Extract the [x, y] coordinate from the center of the cell holding the provided text.  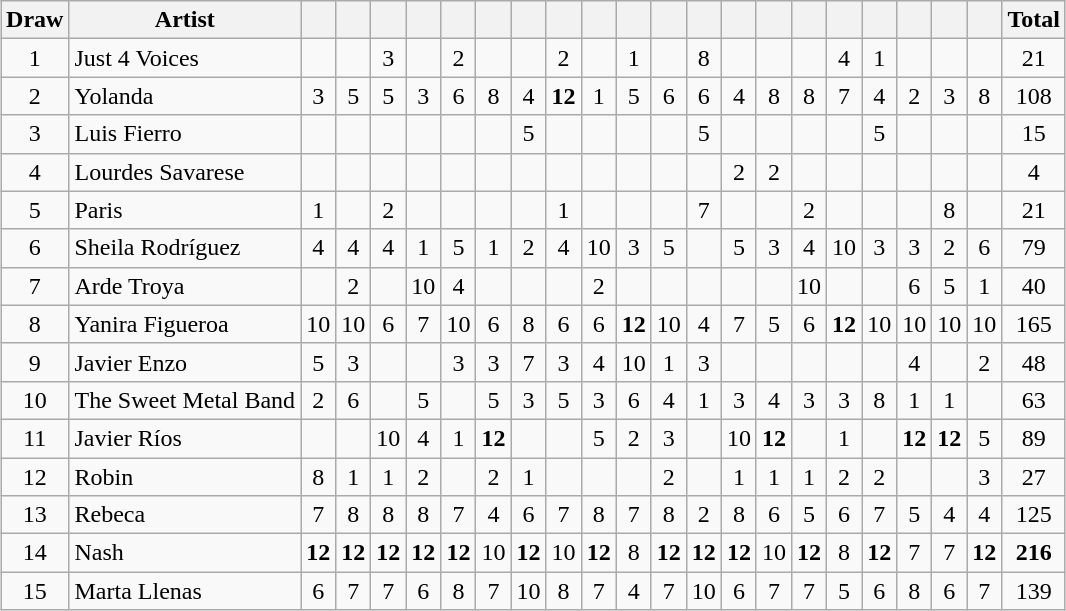
Javier Enzo [185, 362]
139 [1034, 591]
Nash [185, 553]
Yanira Figueroa [185, 324]
27 [1034, 477]
Just 4 Voices [185, 58]
89 [1034, 438]
11 [35, 438]
9 [35, 362]
Yolanda [185, 96]
Sheila Rodríguez [185, 248]
108 [1034, 96]
Javier Ríos [185, 438]
Robin [185, 477]
Paris [185, 210]
165 [1034, 324]
125 [1034, 515]
Total [1034, 20]
Artist [185, 20]
79 [1034, 248]
Draw [35, 20]
Luis Fierro [185, 134]
63 [1034, 400]
Arde Troya [185, 286]
14 [35, 553]
40 [1034, 286]
Marta Llenas [185, 591]
Lourdes Savarese [185, 172]
216 [1034, 553]
48 [1034, 362]
Rebeca [185, 515]
The Sweet Metal Band [185, 400]
13 [35, 515]
